From the cell containing the given text, extract its center point as [x, y] coordinate. 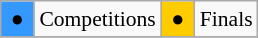
Competitions [97, 19]
Finals [226, 19]
